Scan for the cell matching the given text and deliver its [X, Y] coordinate at center. 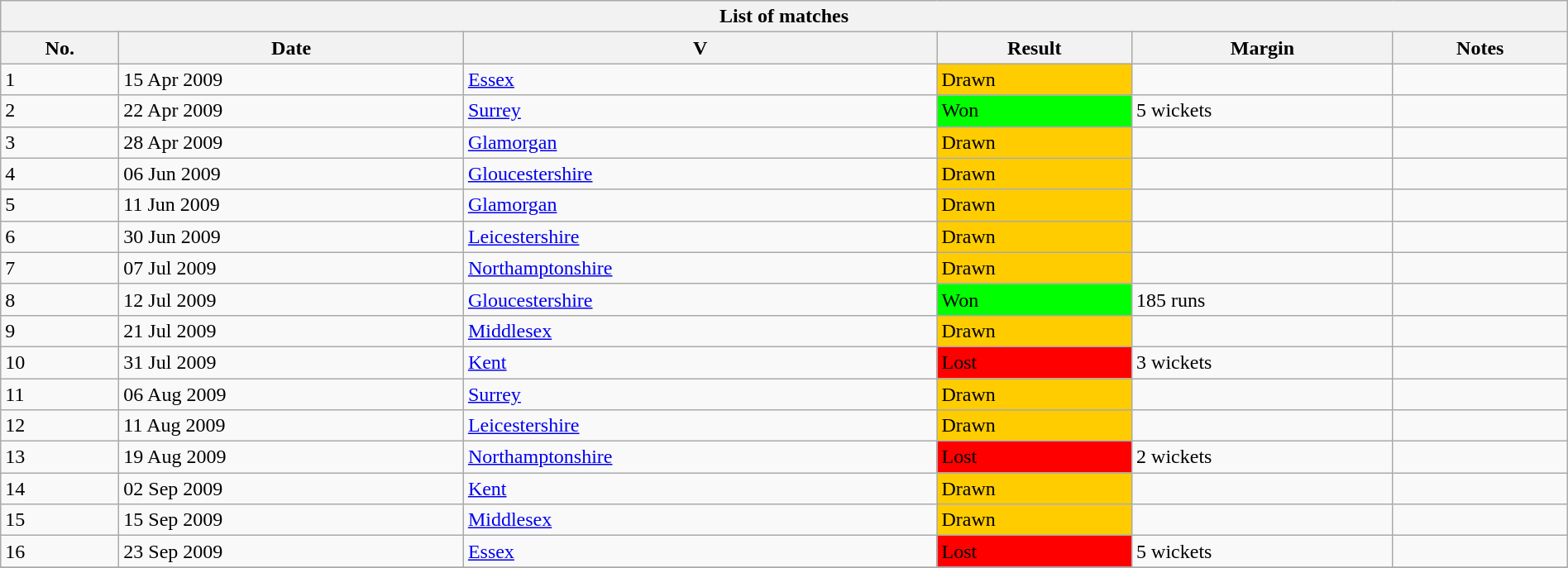
28 Apr 2009 [291, 142]
4 [60, 174]
3 [60, 142]
6 [60, 236]
15 [60, 520]
5 [60, 205]
Date [291, 48]
10 [60, 362]
11 [60, 394]
V [700, 48]
14 [60, 489]
11 Aug 2009 [291, 426]
Margin [1263, 48]
Notes [1480, 48]
2 [60, 111]
02 Sep 2009 [291, 489]
21 Jul 2009 [291, 331]
11 Jun 2009 [291, 205]
23 Sep 2009 [291, 551]
31 Jul 2009 [291, 362]
06 Aug 2009 [291, 394]
Result [1035, 48]
15 Sep 2009 [291, 520]
06 Jun 2009 [291, 174]
185 runs [1263, 299]
7 [60, 268]
1 [60, 79]
2 wickets [1263, 457]
List of matches [784, 17]
12 [60, 426]
3 wickets [1263, 362]
16 [60, 551]
12 Jul 2009 [291, 299]
07 Jul 2009 [291, 268]
9 [60, 331]
15 Apr 2009 [291, 79]
22 Apr 2009 [291, 111]
13 [60, 457]
30 Jun 2009 [291, 236]
19 Aug 2009 [291, 457]
No. [60, 48]
8 [60, 299]
